Pinpoint the cell where the given text exists, returning its (x, y) midpoint coordinate. 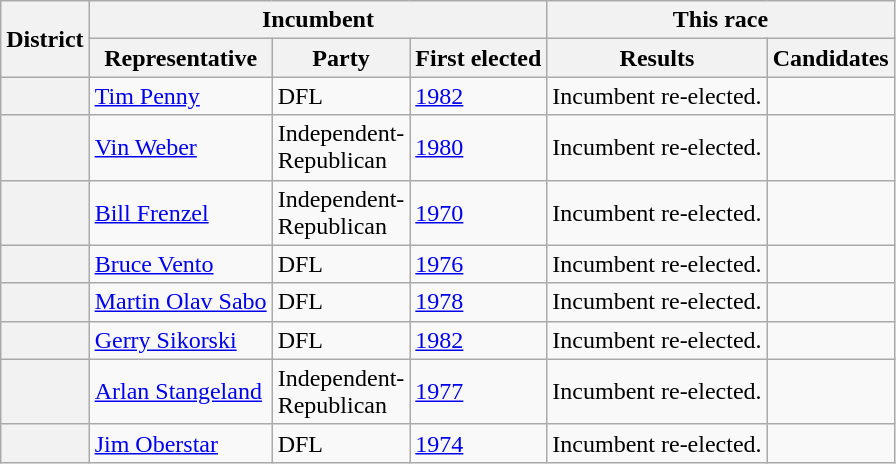
Results (657, 58)
Vin Weber (180, 148)
District (45, 39)
Arlan Stangeland (180, 392)
Candidates (830, 58)
Bill Frenzel (180, 212)
1980 (478, 148)
1974 (478, 443)
Bruce Vento (180, 264)
1970 (478, 212)
1976 (478, 264)
This race (720, 20)
Tim Penny (180, 96)
Gerry Sikorski (180, 340)
Party (341, 58)
Jim Oberstar (180, 443)
Representative (180, 58)
Martin Olav Sabo (180, 302)
Incumbent (318, 20)
First elected (478, 58)
1977 (478, 392)
1978 (478, 302)
